From the cell containing the given text, extract its center point as (x, y) coordinate. 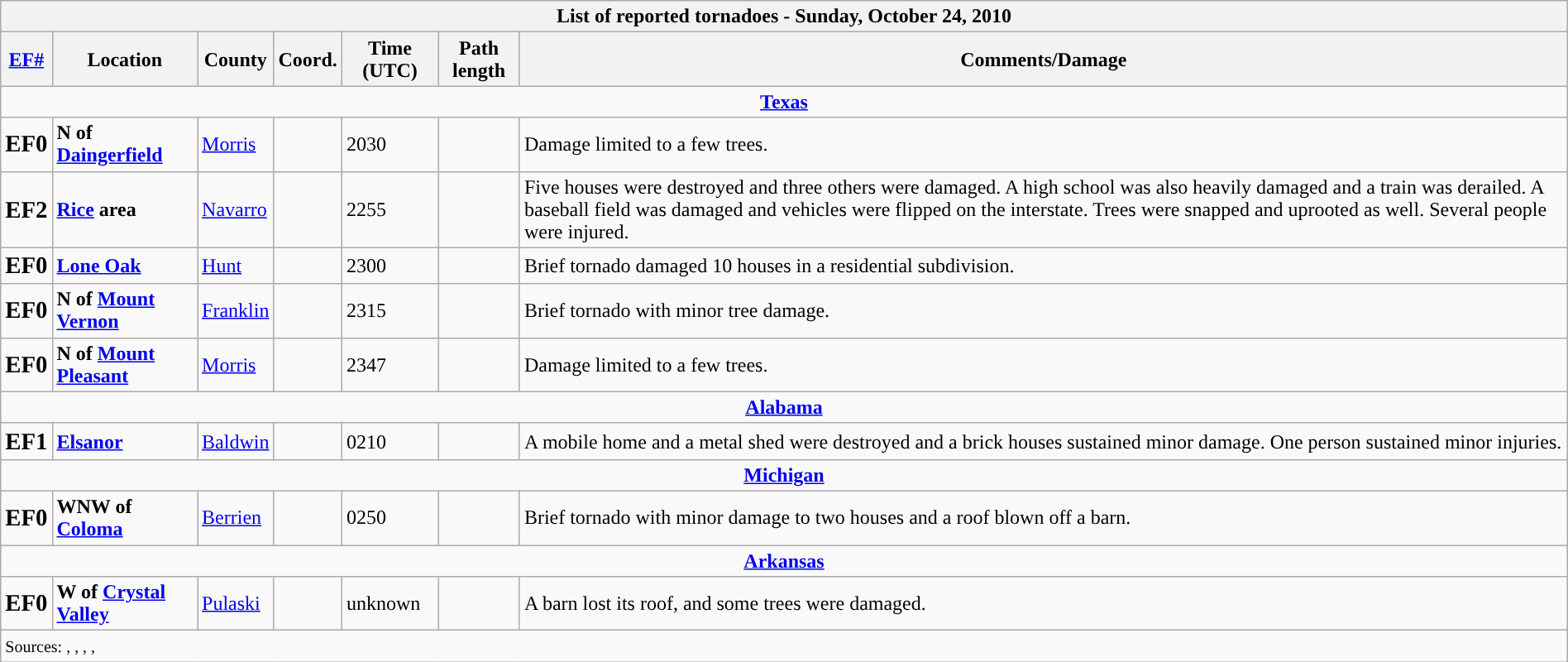
Brief tornado with minor tree damage. (1044, 311)
A barn lost its roof, and some trees were damaged. (1044, 604)
Brief tornado damaged 10 houses in a residential subdivision. (1044, 266)
EF1 (26, 441)
2030 (390, 144)
WNW of Coloma (125, 518)
Franklin (236, 311)
2347 (390, 364)
2300 (390, 266)
Coord. (308, 60)
Texas (784, 102)
Rice area (125, 209)
N of Mount Pleasant (125, 364)
County (236, 60)
Baldwin (236, 441)
Time (UTC) (390, 60)
Navarro (236, 209)
Hunt (236, 266)
Alabama (784, 407)
0250 (390, 518)
Berrien (236, 518)
Pulaski (236, 604)
Lone Oak (125, 266)
2255 (390, 209)
2315 (390, 311)
Comments/Damage (1044, 60)
A mobile home and a metal shed were destroyed and a brick houses sustained minor damage. One person sustained minor injuries. (1044, 441)
Michigan (784, 475)
Elsanor (125, 441)
W of Crystal Valley (125, 604)
N of Daingerfield (125, 144)
N of Mount Vernon (125, 311)
List of reported tornadoes - Sunday, October 24, 2010 (784, 17)
Brief tornado with minor damage to two houses and a roof blown off a barn. (1044, 518)
0210 (390, 441)
Path length (480, 60)
unknown (390, 604)
Sources: , , , , (784, 646)
Arkansas (784, 560)
Location (125, 60)
EF2 (26, 209)
EF# (26, 60)
